Capture the cell that displays the provided text and extract its (X, Y) central coordinate. 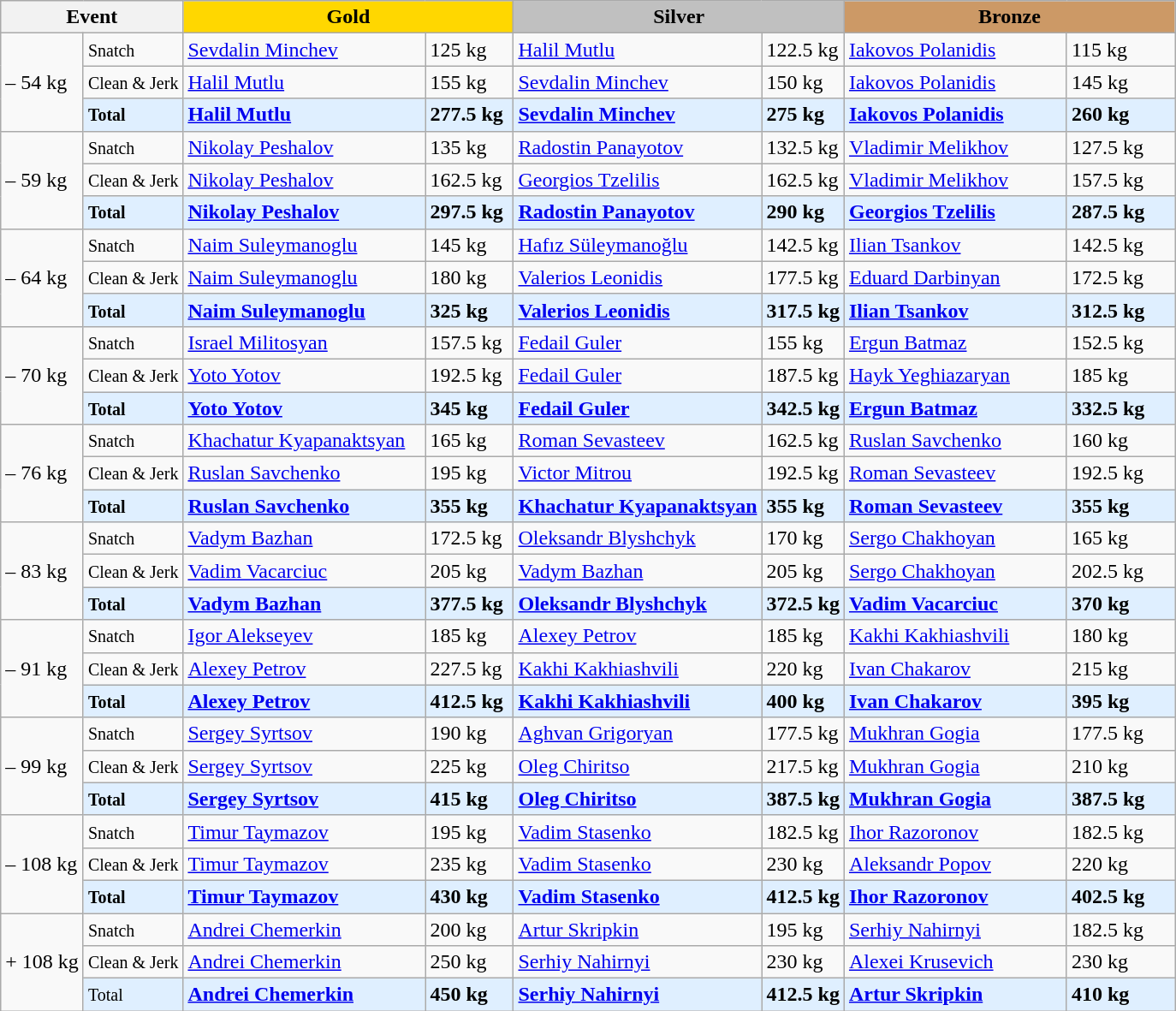
122.5 kg (803, 50)
297.5 kg (469, 212)
287.5 kg (1120, 212)
Bronze (1009, 17)
227.5 kg (469, 669)
202.5 kg (1120, 571)
450 kg (469, 995)
Israel Militosyan (305, 342)
225 kg (469, 766)
190 kg (469, 734)
410 kg (1120, 995)
– 54 kg (43, 82)
160 kg (1120, 441)
345 kg (469, 408)
250 kg (469, 962)
217.5 kg (803, 766)
Victor Mitrou (638, 473)
Igor Alekseyev (305, 636)
400 kg (803, 701)
200 kg (469, 929)
290 kg (803, 212)
– 91 kg (43, 669)
370 kg (1120, 604)
– 59 kg (43, 180)
Alexei Krusevich (955, 962)
170 kg (803, 538)
– 64 kg (43, 277)
Gold (348, 17)
– 76 kg (43, 473)
317.5 kg (803, 310)
132.5 kg (803, 147)
210 kg (1120, 766)
395 kg (1120, 701)
277.5 kg (469, 115)
332.5 kg (1120, 408)
275 kg (803, 115)
187.5 kg (803, 375)
Silver (679, 17)
115 kg (1120, 50)
260 kg (1120, 115)
402.5 kg (1120, 896)
125 kg (469, 50)
215 kg (1120, 669)
Aleksandr Popov (955, 864)
Hafız Süleymanoğlu (638, 245)
– 108 kg (43, 864)
325 kg (469, 310)
127.5 kg (1120, 147)
Hayk Yeghiazaryan (955, 375)
– 99 kg (43, 766)
312.5 kg (1120, 310)
– 70 kg (43, 375)
150 kg (803, 82)
430 kg (469, 896)
Aghvan Grigoryan (638, 734)
– 83 kg (43, 571)
152.5 kg (1120, 342)
+ 108 kg (43, 961)
Eduard Darbinyan (955, 277)
342.5 kg (803, 408)
235 kg (469, 864)
Event (92, 17)
135 kg (469, 147)
377.5 kg (469, 604)
372.5 kg (803, 604)
415 kg (469, 799)
